Search for the cell housing the specified text and yield its (x, y) center coordinate. 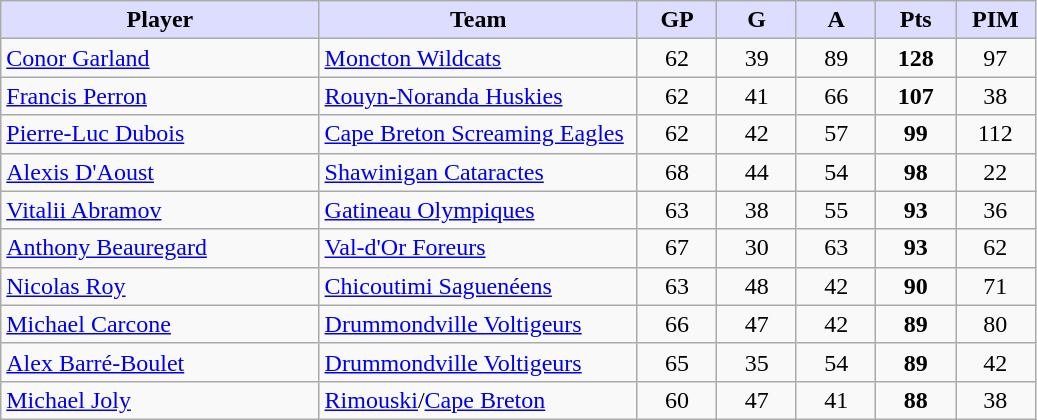
30 (757, 248)
55 (836, 210)
A (836, 20)
Conor Garland (160, 58)
57 (836, 134)
Val-d'Or Foreurs (478, 248)
44 (757, 172)
Francis Perron (160, 96)
22 (996, 172)
112 (996, 134)
98 (916, 172)
128 (916, 58)
Vitalii Abramov (160, 210)
Pierre-Luc Dubois (160, 134)
97 (996, 58)
Nicolas Roy (160, 286)
48 (757, 286)
Moncton Wildcats (478, 58)
60 (677, 400)
99 (916, 134)
Gatineau Olympiques (478, 210)
35 (757, 362)
Rouyn-Noranda Huskies (478, 96)
Alexis D'Aoust (160, 172)
71 (996, 286)
36 (996, 210)
Player (160, 20)
39 (757, 58)
Pts (916, 20)
68 (677, 172)
PIM (996, 20)
Team (478, 20)
Chicoutimi Saguenéens (478, 286)
GP (677, 20)
90 (916, 286)
Michael Carcone (160, 324)
107 (916, 96)
Anthony Beauregard (160, 248)
65 (677, 362)
Rimouski/Cape Breton (478, 400)
67 (677, 248)
Michael Joly (160, 400)
88 (916, 400)
Alex Barré-Boulet (160, 362)
G (757, 20)
Shawinigan Cataractes (478, 172)
80 (996, 324)
Cape Breton Screaming Eagles (478, 134)
